Pinpoint the cell where the given text exists, returning its (x, y) midpoint coordinate. 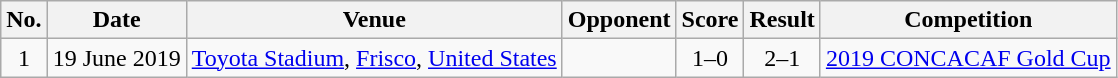
Toyota Stadium, Frisco, United States (374, 58)
2019 CONCACAF Gold Cup (968, 58)
Result (782, 20)
1–0 (710, 58)
Competition (968, 20)
No. (24, 20)
1 (24, 58)
Date (116, 20)
2–1 (782, 58)
19 June 2019 (116, 58)
Score (710, 20)
Venue (374, 20)
Opponent (619, 20)
